Scan for the cell matching the given text and deliver its (x, y) coordinate at center. 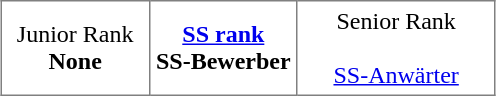
SS rankSS-Bewerber (223, 48)
Junior RankNone (75, 48)
Senior RankSS-Anwärter (396, 48)
